Extract the [X, Y] coordinate from the center of the cell holding the provided text.  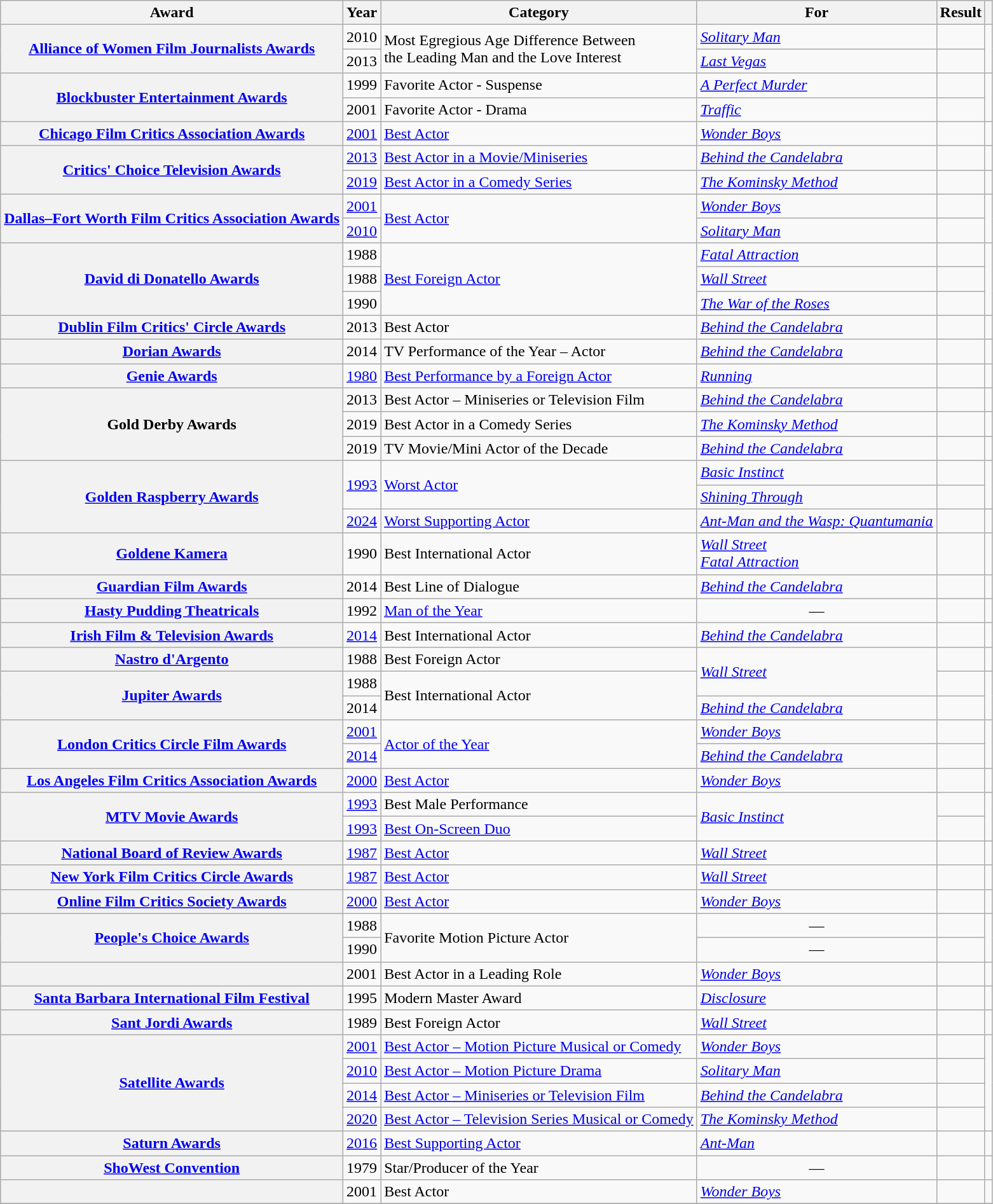
TV Movie/Mini Actor of the Decade [539, 448]
Best Supporting Actor [539, 1144]
Irish Film & Television Awards [172, 635]
Favorite Actor - Suspense [539, 85]
Star/Producer of the Year [539, 1168]
Best Actor – Motion Picture Musical or Comedy [539, 1046]
2016 [362, 1144]
A Perfect Murder [816, 85]
Best Performance by a Foreign Actor [539, 376]
Wall StreetFatal Attraction [816, 553]
David di Donatello Awards [172, 279]
Year [362, 13]
Traffic [816, 109]
1992 [362, 611]
Best Male Performance [539, 805]
Los Angeles Film Critics Association Awards [172, 780]
Alliance of Women Film Journalists Awards [172, 49]
Best Actor in a Movie/Miniseries [539, 158]
Genie Awards [172, 376]
For [816, 13]
London Critics Circle Film Awards [172, 744]
Fatal Attraction [816, 254]
ShoWest Convention [172, 1168]
Critics' Choice Television Awards [172, 170]
Blockbuster Entertainment Awards [172, 97]
Sant Jordi Awards [172, 1022]
Shining Through [816, 497]
1979 [362, 1168]
TV Performance of the Year – Actor [539, 352]
1980 [362, 376]
2024 [362, 521]
Actor of the Year [539, 744]
Disclosure [816, 998]
Dublin Film Critics' Circle Awards [172, 328]
Ant-Man [816, 1144]
Best Actor – Motion Picture Drama [539, 1070]
Worst Actor [539, 485]
Category [539, 13]
Favorite Motion Picture Actor [539, 938]
Best Actor in a Leading Role [539, 974]
Saturn Awards [172, 1144]
Online Film Critics Society Awards [172, 901]
Best Line of Dialogue [539, 586]
Dorian Awards [172, 352]
National Board of Review Awards [172, 853]
Chicago Film Critics Association Awards [172, 134]
Result [961, 13]
Favorite Actor - Drama [539, 109]
Last Vegas [816, 61]
Modern Master Award [539, 998]
Man of the Year [539, 611]
Santa Barbara International Film Festival [172, 998]
Guardian Film Awards [172, 586]
Gold Derby Awards [172, 424]
Jupiter Awards [172, 695]
People's Choice Awards [172, 938]
The War of the Roses [816, 303]
Best On-Screen Duo [539, 829]
Most Egregious Age Difference Between the Leading Man and the Love Interest [539, 49]
2020 [362, 1119]
Ant-Man and the Wasp: Quantumania [816, 521]
Dallas–Fort Worth Film Critics Association Awards [172, 218]
Satellite Awards [172, 1083]
1989 [362, 1022]
Worst Supporting Actor [539, 521]
Nastro d'Argento [172, 659]
Goldene Kamera [172, 553]
1995 [362, 998]
Award [172, 13]
Best Actor – Television Series Musical or Comedy [539, 1119]
Golden Raspberry Awards [172, 497]
Running [816, 376]
1999 [362, 85]
Hasty Pudding Theatricals [172, 611]
MTV Movie Awards [172, 817]
New York Film Critics Circle Awards [172, 877]
